Capture the cell that displays the provided text and extract its (X, Y) central coordinate. 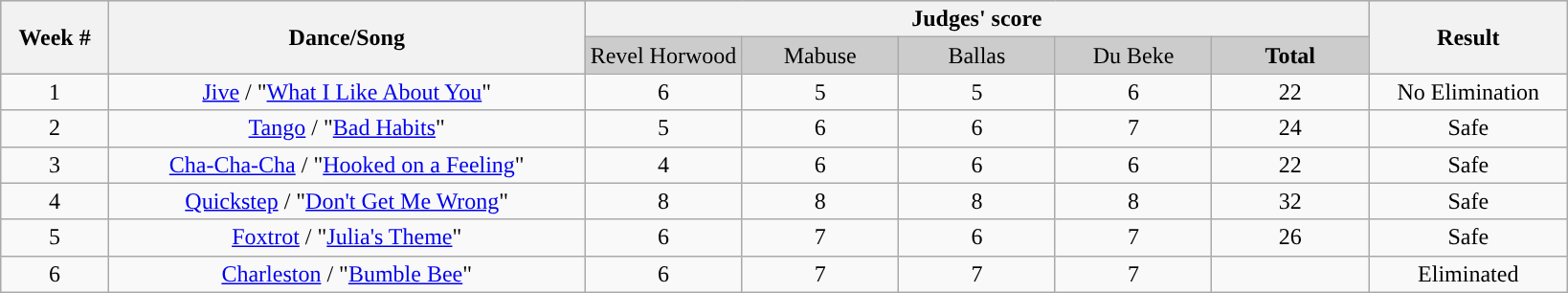
Total (1290, 56)
Jive / "What I Like About You" (347, 92)
Revel Horwood (663, 56)
32 (1290, 201)
Cha-Cha-Cha / "Hooked on a Feeling" (347, 165)
Dance/Song (347, 37)
Du Beke (1133, 56)
Ballas (977, 56)
Eliminated (1468, 274)
26 (1290, 237)
3 (56, 165)
Week # (56, 37)
Quickstep / "Don't Get Me Wrong" (347, 201)
2 (56, 128)
Tango / "Bad Habits" (347, 128)
No Elimination (1468, 92)
Foxtrot / "Julia's Theme" (347, 237)
Result (1468, 37)
Judges' score (976, 19)
Charleston / "Bumble Bee" (347, 274)
24 (1290, 128)
Mabuse (820, 56)
1 (56, 92)
